Find where the given text appears and provide that cell's center as [x, y] coordinate. 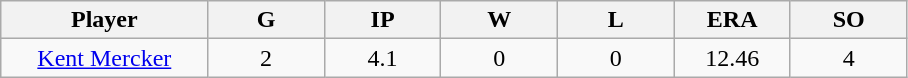
G [266, 20]
IP [382, 20]
W [500, 20]
2 [266, 58]
ERA [732, 20]
4 [848, 58]
4.1 [382, 58]
Kent Mercker [104, 58]
L [616, 20]
12.46 [732, 58]
Player [104, 20]
SO [848, 20]
